Provide the (X, Y) coordinate of the cell's center where the given text is located.  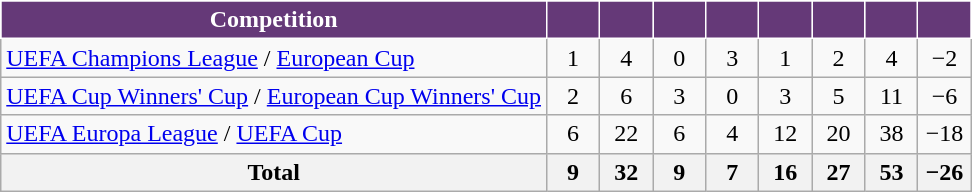
53 (892, 172)
−6 (944, 96)
UEFA Champions League / European Cup (274, 58)
20 (838, 134)
Total (274, 172)
−2 (944, 58)
16 (786, 172)
UEFA Cup Winners' Cup / European Cup Winners' Cup (274, 96)
UEFA Europa League / UEFA Cup (274, 134)
38 (892, 134)
7 (732, 172)
27 (838, 172)
22 (626, 134)
−26 (944, 172)
11 (892, 96)
Competition (274, 20)
−18 (944, 134)
5 (838, 96)
12 (786, 134)
32 (626, 172)
